Detect which cell encompasses the target text, then output its [x, y] center coordinate. 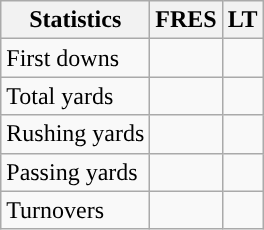
Total yards [76, 96]
LT [242, 20]
Passing yards [76, 172]
Turnovers [76, 210]
FRES [186, 20]
First downs [76, 58]
Rushing yards [76, 134]
Statistics [76, 20]
